Return the (X, Y) coordinate for the center point of the cell that contains the specified text.  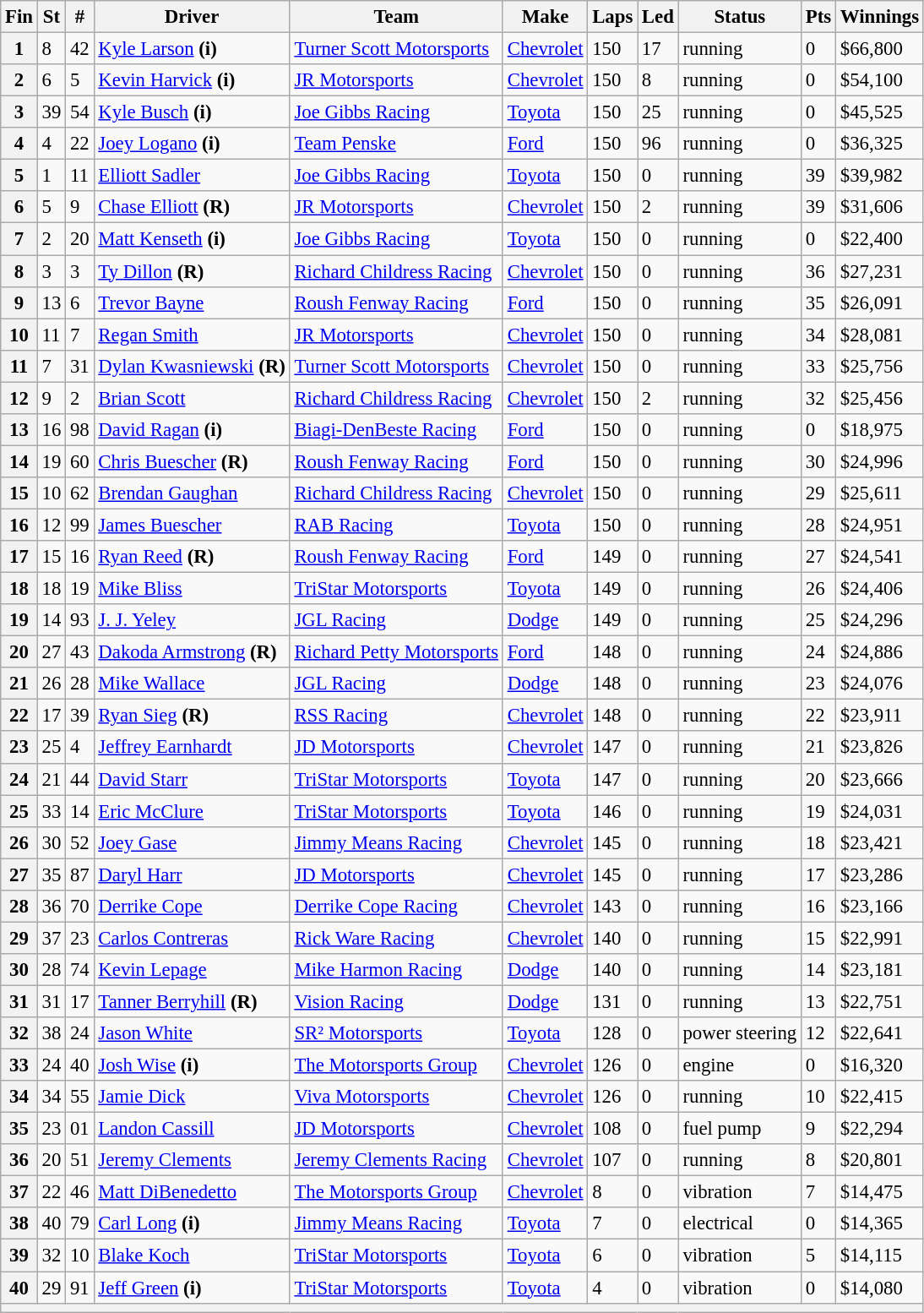
$22,751 (879, 1001)
Team (396, 17)
Josh Wise (i) (192, 1065)
46 (79, 1192)
98 (79, 430)
$36,325 (879, 144)
Mike Bliss (192, 589)
Blake Koch (192, 1256)
$14,365 (879, 1224)
$28,081 (879, 335)
$16,320 (879, 1065)
Matt Kenseth (i) (192, 239)
Pts (818, 17)
Status (740, 17)
$23,826 (879, 748)
Rick Ware Racing (396, 938)
79 (79, 1224)
51 (79, 1160)
St (51, 17)
Brian Scott (192, 398)
$45,525 (879, 112)
RAB Racing (396, 525)
Kyle Larson (i) (192, 49)
Jeremy Clements Racing (396, 1160)
Joey Gase (192, 842)
$23,181 (879, 970)
Make (545, 17)
RSS Racing (396, 716)
93 (79, 620)
$24,296 (879, 620)
Jeff Green (i) (192, 1288)
Laps (613, 17)
Winnings (879, 17)
87 (79, 874)
$22,294 (879, 1129)
91 (79, 1288)
Ryan Reed (R) (192, 557)
$24,406 (879, 589)
Mike Wallace (192, 684)
131 (613, 1001)
James Buescher (192, 525)
146 (613, 811)
$27,231 (879, 271)
Kevin Harvick (i) (192, 80)
Kevin Lepage (192, 970)
Kyle Busch (i) (192, 112)
Tanner Berryhill (R) (192, 1001)
01 (79, 1129)
engine (740, 1065)
Elliott Sadler (192, 176)
42 (79, 49)
Dylan Kwasniewski (R) (192, 366)
Trevor Bayne (192, 302)
108 (613, 1129)
$14,115 (879, 1256)
electrical (740, 1224)
$22,415 (879, 1097)
Derrike Cope (192, 907)
Chris Buescher (R) (192, 461)
SR² Motorsports (396, 1033)
62 (79, 493)
$24,996 (879, 461)
power steering (740, 1033)
Vision Racing (396, 1001)
$54,100 (879, 80)
$23,421 (879, 842)
Daryl Harr (192, 874)
99 (79, 525)
74 (79, 970)
$25,756 (879, 366)
Fin (19, 17)
$66,800 (879, 49)
$25,611 (879, 493)
44 (79, 779)
$23,286 (879, 874)
54 (79, 112)
$23,666 (879, 779)
Biagi-DenBeste Racing (396, 430)
$31,606 (879, 207)
David Starr (192, 779)
Led (659, 17)
Jason White (192, 1033)
$25,456 (879, 398)
Joey Logano (i) (192, 144)
Landon Cassill (192, 1129)
Jeremy Clements (192, 1160)
Eric McClure (192, 811)
55 (79, 1097)
143 (613, 907)
$22,991 (879, 938)
$24,886 (879, 652)
Matt DiBenedetto (192, 1192)
Jeffrey Earnhardt (192, 748)
96 (659, 144)
70 (79, 907)
$22,641 (879, 1033)
$20,801 (879, 1160)
Ryan Sieg (R) (192, 716)
Richard Petty Motorsports (396, 652)
128 (613, 1033)
Carlos Contreras (192, 938)
$24,031 (879, 811)
# (79, 17)
$26,091 (879, 302)
Dakoda Armstrong (R) (192, 652)
$14,475 (879, 1192)
Driver (192, 17)
Ty Dillon (R) (192, 271)
fuel pump (740, 1129)
Mike Harmon Racing (396, 970)
60 (79, 461)
$39,982 (879, 176)
Derrike Cope Racing (396, 907)
J. J. Yeley (192, 620)
Jamie Dick (192, 1097)
43 (79, 652)
Regan Smith (192, 335)
$24,541 (879, 557)
$23,911 (879, 716)
$18,975 (879, 430)
52 (79, 842)
$22,400 (879, 239)
Viva Motorsports (396, 1097)
$23,166 (879, 907)
David Ragan (i) (192, 430)
Carl Long (i) (192, 1224)
107 (613, 1160)
Brendan Gaughan (192, 493)
Team Penske (396, 144)
Chase Elliott (R) (192, 207)
$24,076 (879, 684)
$14,080 (879, 1288)
$24,951 (879, 525)
